Determine the [x, y] coordinate at the center of the cell enclosing the given text.  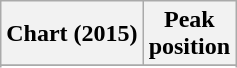
Peakposition [189, 34]
Chart (2015) [72, 34]
